Provide the (x, y) coordinate of the cell's center where the given text is located.  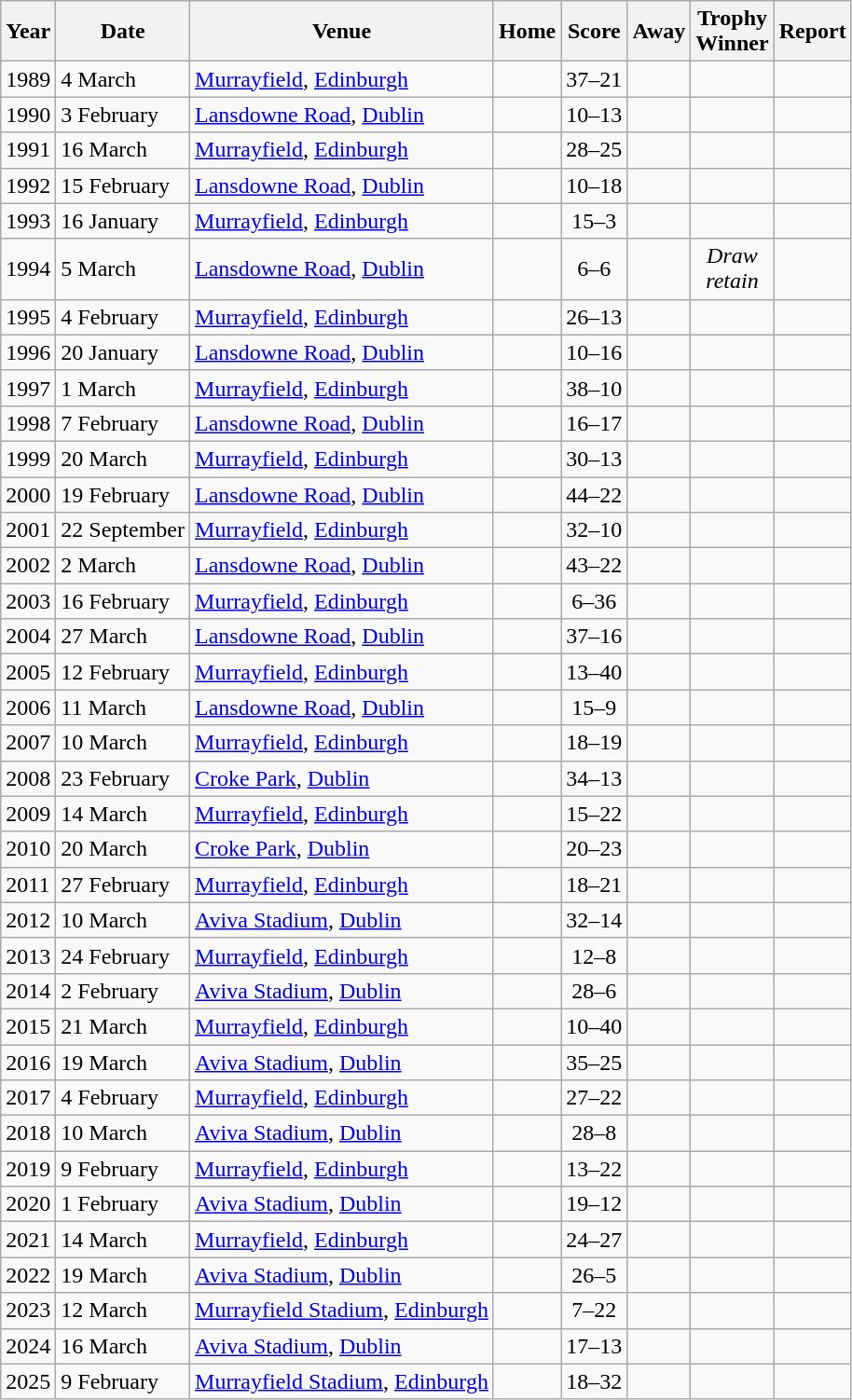
34–13 (595, 778)
22 September (123, 530)
2024 (28, 1346)
1992 (28, 185)
28–8 (595, 1133)
17–13 (595, 1346)
10–16 (595, 352)
2006 (28, 707)
2015 (28, 1026)
32–10 (595, 530)
2016 (28, 1062)
2000 (28, 495)
2013 (28, 955)
2020 (28, 1204)
Report (813, 32)
1 March (123, 388)
2018 (28, 1133)
2 March (123, 566)
30–13 (595, 459)
37–21 (595, 79)
2002 (28, 566)
27 February (123, 885)
18–21 (595, 885)
35–25 (595, 1062)
1997 (28, 388)
44–22 (595, 495)
2021 (28, 1240)
1991 (28, 150)
1 February (123, 1204)
2010 (28, 849)
2011 (28, 885)
2 February (123, 991)
24–27 (595, 1240)
2004 (28, 637)
Home (527, 32)
10–18 (595, 185)
38–10 (595, 388)
2008 (28, 778)
1999 (28, 459)
Date (123, 32)
10–13 (595, 115)
15–9 (595, 707)
2019 (28, 1169)
18–32 (595, 1381)
Away (659, 32)
32–14 (595, 920)
2005 (28, 672)
Score (595, 32)
1995 (28, 317)
7 February (123, 423)
43–22 (595, 566)
2003 (28, 601)
19 February (123, 495)
20–23 (595, 849)
11 March (123, 707)
2025 (28, 1381)
12 March (123, 1311)
2007 (28, 743)
3 February (123, 115)
16–17 (595, 423)
7–22 (595, 1311)
13–22 (595, 1169)
15–3 (595, 221)
Draw retain (733, 268)
37–16 (595, 637)
1994 (28, 268)
4 March (123, 79)
2009 (28, 814)
1996 (28, 352)
2012 (28, 920)
24 February (123, 955)
6–6 (595, 268)
16 February (123, 601)
5 March (123, 268)
Year (28, 32)
1989 (28, 79)
1998 (28, 423)
23 February (123, 778)
18–19 (595, 743)
15 February (123, 185)
21 March (123, 1026)
19–12 (595, 1204)
27–22 (595, 1098)
2023 (28, 1311)
28–6 (595, 991)
16 January (123, 221)
2022 (28, 1275)
27 March (123, 637)
TrophyWinner (733, 32)
12 February (123, 672)
2001 (28, 530)
26–5 (595, 1275)
2017 (28, 1098)
10–40 (595, 1026)
12–8 (595, 955)
15–22 (595, 814)
6–36 (595, 601)
28–25 (595, 150)
1990 (28, 115)
20 January (123, 352)
26–13 (595, 317)
13–40 (595, 672)
Venue (342, 32)
1993 (28, 221)
2014 (28, 991)
